Detect which cell encompasses the target text, then output its [x, y] center coordinate. 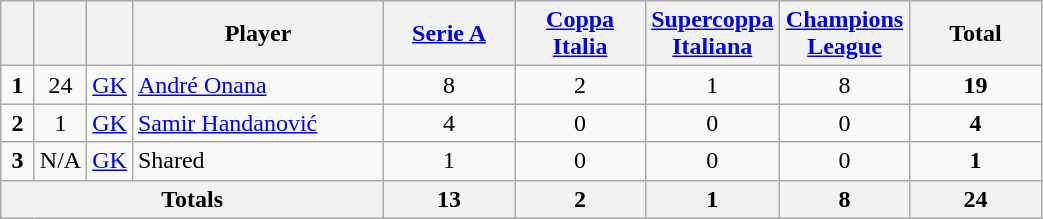
Champions League [844, 34]
André Onana [258, 85]
Coppa Italia [580, 34]
Supercoppa Italiana [712, 34]
Player [258, 34]
3 [18, 161]
N/A [60, 161]
Serie A [450, 34]
Shared [258, 161]
19 [976, 85]
Samir Handanović [258, 123]
13 [450, 199]
Total [976, 34]
Totals [192, 199]
